Determine the (x, y) coordinate at the center of the cell enclosing the given text.  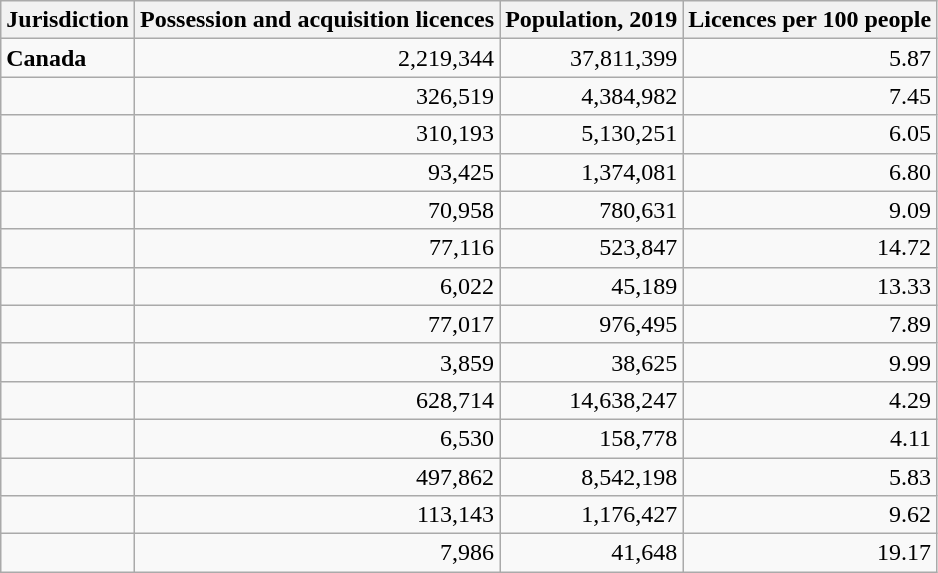
14.72 (810, 248)
1,176,427 (592, 515)
4.11 (810, 438)
7.89 (810, 324)
77,116 (318, 248)
523,847 (592, 248)
780,631 (592, 210)
9.62 (810, 515)
2,219,344 (318, 58)
41,648 (592, 553)
77,017 (318, 324)
9.99 (810, 362)
113,143 (318, 515)
19.17 (810, 553)
326,519 (318, 96)
5.83 (810, 477)
6.80 (810, 172)
310,193 (318, 134)
9.09 (810, 210)
7,986 (318, 553)
1,374,081 (592, 172)
Licences per 100 people (810, 20)
14,638,247 (592, 400)
Jurisdiction (68, 20)
976,495 (592, 324)
5.87 (810, 58)
7.45 (810, 96)
6,022 (318, 286)
Population, 2019 (592, 20)
158,778 (592, 438)
Canada (68, 58)
3,859 (318, 362)
6,530 (318, 438)
5,130,251 (592, 134)
497,862 (318, 477)
4.29 (810, 400)
8,542,198 (592, 477)
4,384,982 (592, 96)
628,714 (318, 400)
37,811,399 (592, 58)
13.33 (810, 286)
6.05 (810, 134)
70,958 (318, 210)
45,189 (592, 286)
38,625 (592, 362)
93,425 (318, 172)
Possession and acquisition licences (318, 20)
